Search for the cell housing the specified text and yield its (x, y) center coordinate. 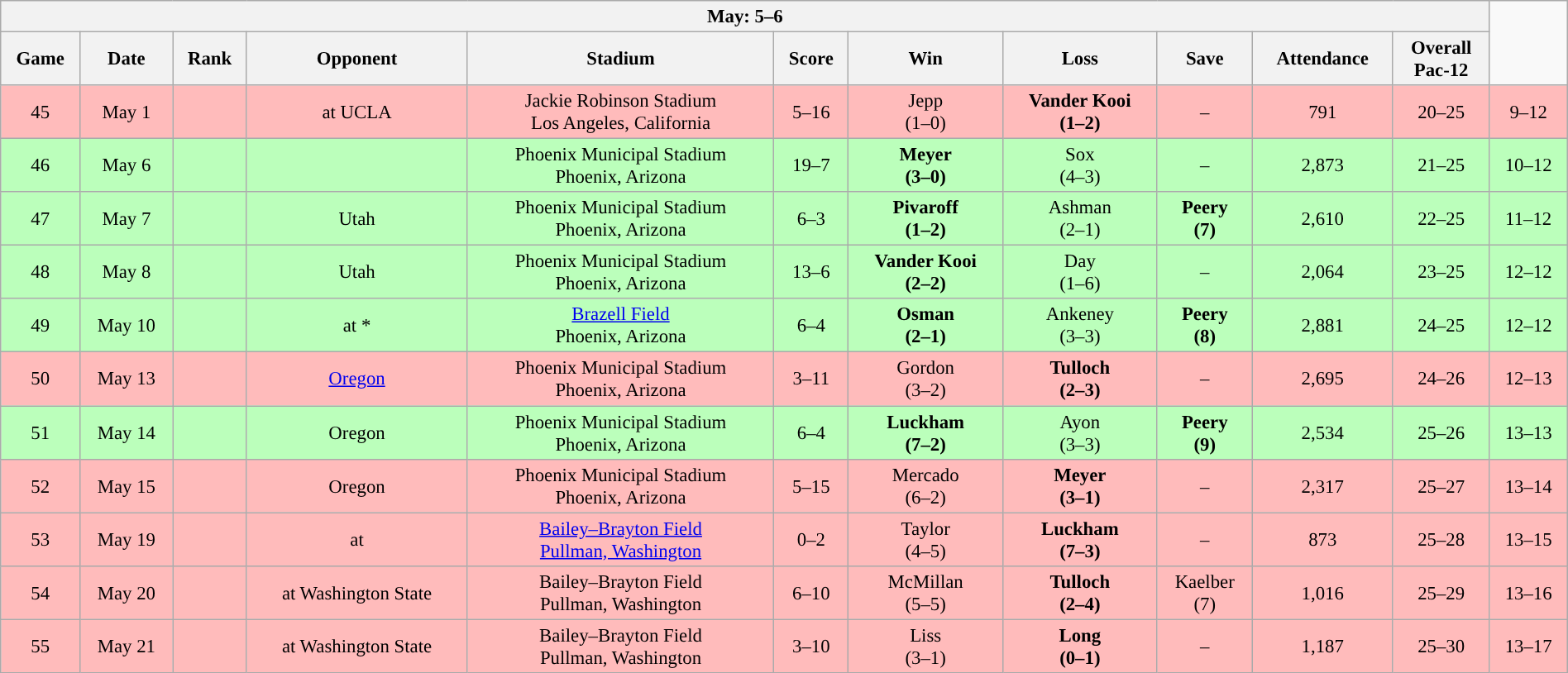
48 (41, 273)
2,873 (1322, 165)
3–10 (811, 647)
12–13 (1528, 379)
13–16 (1528, 592)
2,317 (1322, 486)
6–3 (811, 218)
Stadium (620, 58)
Sox(4–3) (1080, 165)
13–14 (1528, 486)
2,695 (1322, 379)
25–27 (1441, 486)
2,881 (1322, 326)
May 7 (127, 218)
10–12 (1528, 165)
Liss(3–1) (926, 647)
May 6 (127, 165)
Save (1204, 58)
21–25 (1441, 165)
at UCLA (357, 112)
9–12 (1528, 112)
Jackie Robinson StadiumLos Angeles, California (620, 112)
2,064 (1322, 273)
May 10 (127, 326)
May 19 (127, 539)
May 14 (127, 432)
13–15 (1528, 539)
Vander Kooi(2–2) (926, 273)
3–11 (811, 379)
25–28 (1441, 539)
25–30 (1441, 647)
May 8 (127, 273)
52 (41, 486)
Peery(8) (1204, 326)
McMillan(5–5) (926, 592)
May 21 (127, 647)
47 (41, 218)
May: 5–6 (745, 17)
at (357, 539)
0–2 (811, 539)
Kaelber(7) (1204, 592)
24–25 (1441, 326)
22–25 (1441, 218)
55 (41, 647)
20–25 (1441, 112)
May 13 (127, 379)
Vander Kooi(1–2) (1080, 112)
Taylor(4–5) (926, 539)
23–25 (1441, 273)
Ankeney(3–3) (1080, 326)
Osman(2–1) (926, 326)
11–12 (1528, 218)
Luckham(7–3) (1080, 539)
Game (41, 58)
2,534 (1322, 432)
13–6 (811, 273)
25–29 (1441, 592)
873 (1322, 539)
Date (127, 58)
Tulloch(2–3) (1080, 379)
6–10 (811, 592)
Ayon(3–3) (1080, 432)
5–15 (811, 486)
Opponent (357, 58)
Day(1–6) (1080, 273)
Rank (210, 58)
May 20 (127, 592)
Win (926, 58)
Tulloch(2–4) (1080, 592)
Meyer(3–1) (1080, 486)
May 15 (127, 486)
Jepp(1–0) (926, 112)
Luckham(7–2) (926, 432)
46 (41, 165)
1,187 (1322, 647)
OverallPac-12 (1441, 58)
25–26 (1441, 432)
Score (811, 58)
Meyer(3–0) (926, 165)
Pivaroff(1–2) (926, 218)
49 (41, 326)
Brazell FieldPhoenix, Arizona (620, 326)
19–7 (811, 165)
791 (1322, 112)
Loss (1080, 58)
45 (41, 112)
1,016 (1322, 592)
24–26 (1441, 379)
Mercado(6–2) (926, 486)
54 (41, 592)
50 (41, 379)
Ashman(2–1) (1080, 218)
5–16 (811, 112)
May 1 (127, 112)
Long(0–1) (1080, 647)
Attendance (1322, 58)
2,610 (1322, 218)
Peery(7) (1204, 218)
13–13 (1528, 432)
Peery(9) (1204, 432)
13–17 (1528, 647)
at * (357, 326)
Gordon(3–2) (926, 379)
53 (41, 539)
51 (41, 432)
